Return (x, y) of the center of cell containing provided text 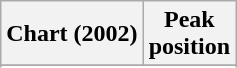
Chart (2002) (72, 34)
Peakposition (189, 34)
